Determine the [X, Y] coordinate at the center of the cell enclosing the given text.  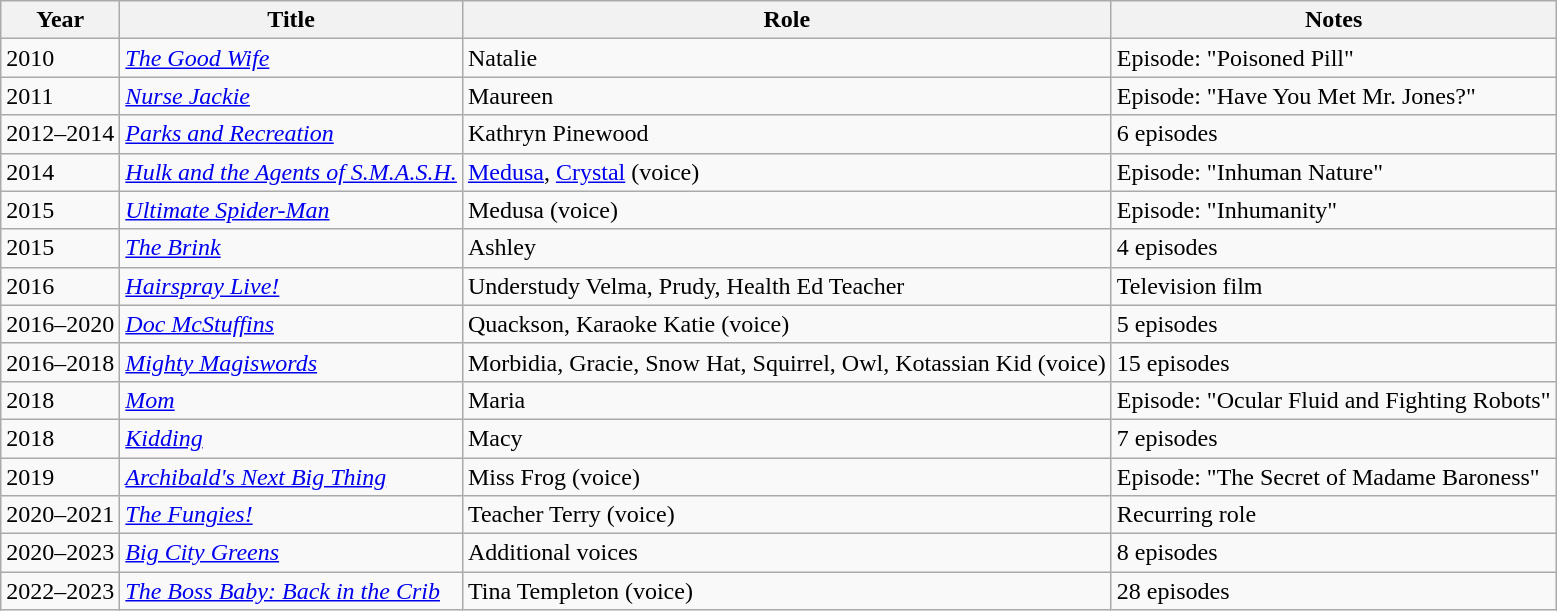
Episode: "Poisoned Pill" [1334, 58]
2012–2014 [60, 134]
Recurring role [1334, 515]
2011 [60, 96]
6 episodes [1334, 134]
The Brink [292, 248]
Episode: "Inhumanity" [1334, 210]
The Fungies! [292, 515]
Episode: "The Secret of Madame Baroness" [1334, 477]
15 episodes [1334, 362]
2014 [60, 172]
Medusa (voice) [786, 210]
Ashley [786, 248]
Medusa, Crystal (voice) [786, 172]
28 episodes [1334, 591]
Kidding [292, 438]
Quackson, Karaoke Katie (voice) [786, 324]
Morbidia, Gracie, Snow Hat, Squirrel, Owl, Kotassian Kid (voice) [786, 362]
Episode: "Inhuman Nature" [1334, 172]
Macy [786, 438]
8 episodes [1334, 553]
Big City Greens [292, 553]
The Good Wife [292, 58]
Mighty Magiswords [292, 362]
Title [292, 20]
2010 [60, 58]
Year [60, 20]
Kathryn Pinewood [786, 134]
Parks and Recreation [292, 134]
Mom [292, 400]
Maria [786, 400]
Understudy Velma, Prudy, Health Ed Teacher [786, 286]
Ultimate Spider-Man [292, 210]
7 episodes [1334, 438]
The Boss Baby: Back in the Crib [292, 591]
2016–2020 [60, 324]
Archibald's Next Big Thing [292, 477]
Episode: "Ocular Fluid and Fighting Robots" [1334, 400]
2022–2023 [60, 591]
Television film [1334, 286]
Tina Templeton (voice) [786, 591]
2016 [60, 286]
Hulk and the Agents of S.M.A.S.H. [292, 172]
Natalie [786, 58]
2020–2023 [60, 553]
Episode: "Have You Met Mr. Jones?" [1334, 96]
Hairspray Live! [292, 286]
Nurse Jackie [292, 96]
Role [786, 20]
Notes [1334, 20]
Miss Frog (voice) [786, 477]
Maureen [786, 96]
Doc McStuffins [292, 324]
2019 [60, 477]
Teacher Terry (voice) [786, 515]
2020–2021 [60, 515]
4 episodes [1334, 248]
5 episodes [1334, 324]
Additional voices [786, 553]
2016–2018 [60, 362]
